Output the (X, Y) coordinate of the center of the cell containing the given text.  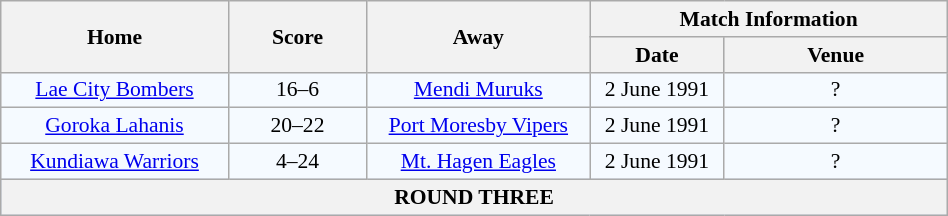
Away (478, 36)
Mendi Muruks (478, 90)
Match Information (768, 19)
Port Moresby Vipers (478, 126)
Goroka Lahanis (114, 126)
Mt. Hagen Eagles (478, 162)
Lae City Bombers (114, 90)
4–24 (297, 162)
20–22 (297, 126)
Venue (836, 55)
Kundiawa Warriors (114, 162)
16–6 (297, 90)
Date (657, 55)
Home (114, 36)
Score (297, 36)
ROUND THREE (474, 197)
